Locate the cell with the specified text and output its [x, y] center coordinate. 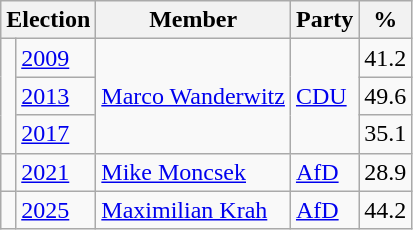
2025 [56, 210]
28.9 [386, 172]
2013 [56, 96]
2021 [56, 172]
44.2 [386, 210]
2009 [56, 58]
Election [48, 20]
35.1 [386, 134]
% [386, 20]
Mike Moncsek [194, 172]
Maximilian Krah [194, 210]
Party [324, 20]
Marco Wanderwitz [194, 96]
2017 [56, 134]
CDU [324, 96]
49.6 [386, 96]
41.2 [386, 58]
Member [194, 20]
